Pinpoint the cell where the given text exists, returning its [x, y] midpoint coordinate. 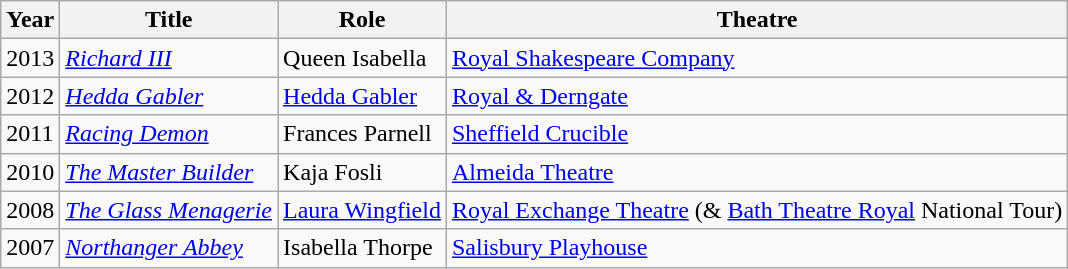
Almeida Theatre [756, 172]
Salisbury Playhouse [756, 248]
Kaja Fosli [362, 172]
The Master Builder [169, 172]
2013 [30, 58]
2012 [30, 96]
Royal & Derngate [756, 96]
Laura Wingfield [362, 210]
2007 [30, 248]
Frances Parnell [362, 134]
Isabella Thorpe [362, 248]
2008 [30, 210]
Racing Demon [169, 134]
2010 [30, 172]
2011 [30, 134]
Year [30, 20]
Royal Exchange Theatre (& Bath Theatre Royal National Tour) [756, 210]
Richard III [169, 58]
Queen Isabella [362, 58]
Northanger Abbey [169, 248]
Royal Shakespeare Company [756, 58]
Theatre [756, 20]
Role [362, 20]
Sheffield Crucible [756, 134]
The Glass Menagerie [169, 210]
Title [169, 20]
